Scan for the cell matching the given text and deliver its [X, Y] coordinate at center. 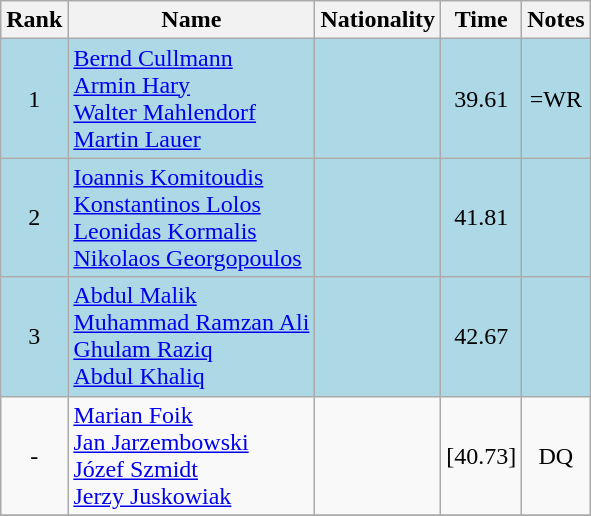
42.67 [482, 336]
Abdul MalikMuhammad Ramzan AliGhulam RaziqAbdul Khaliq [192, 336]
Time [482, 20]
1 [34, 98]
3 [34, 336]
=WR [556, 98]
Marian FoikJan JarzembowskiJózef SzmidtJerzy Juskowiak [192, 456]
DQ [556, 456]
Name [192, 20]
- [34, 456]
41.81 [482, 218]
Rank [34, 20]
Ioannis KomitoudisKonstantinos LolosLeonidas KormalisNikolaos Georgopoulos [192, 218]
39.61 [482, 98]
[40.73] [482, 456]
Bernd CullmannArmin HaryWalter MahlendorfMartin Lauer [192, 98]
Notes [556, 20]
Nationality [378, 20]
2 [34, 218]
